Search for the cell housing the specified text and yield its (X, Y) center coordinate. 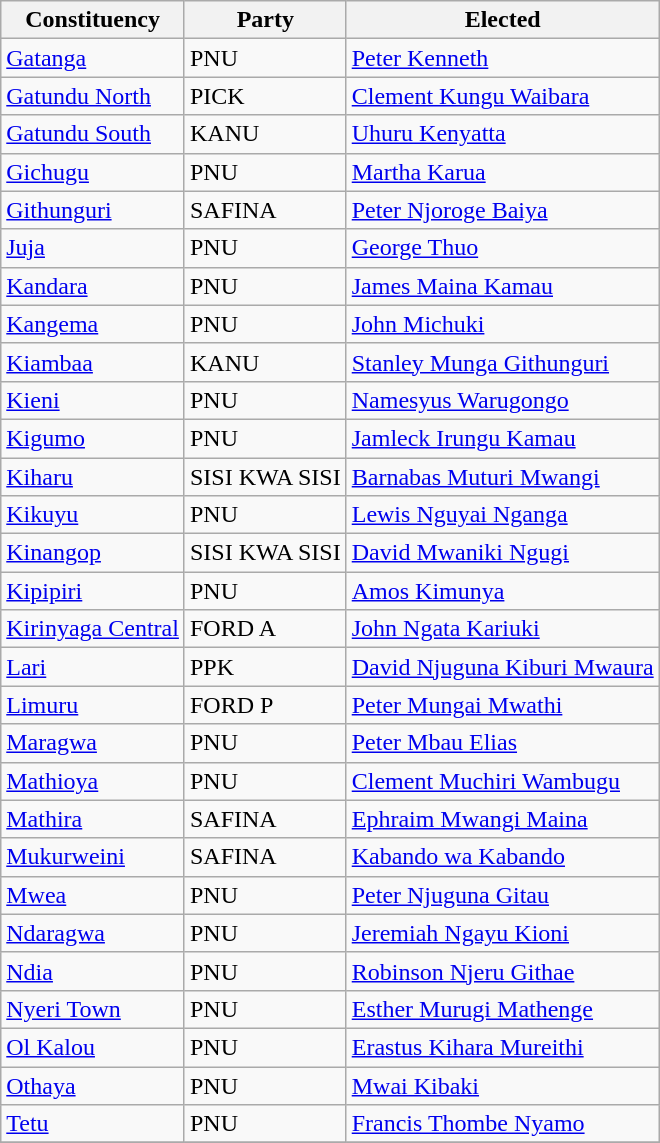
Jeremiah Ngayu Kioni (502, 933)
PICK (265, 96)
Kikuyu (93, 515)
Kieni (93, 400)
Lewis Nguyai Nganga (502, 515)
Kigumo (93, 438)
Clement Kungu Waibara (502, 96)
John Michuki (502, 324)
James Maina Kamau (502, 286)
Kiambaa (93, 362)
Clement Muchiri Wambugu (502, 781)
Peter Njuguna Gitau (502, 895)
Namesyus Warugongo (502, 400)
Constituency (93, 20)
Kiharu (93, 477)
Gichugu (93, 172)
Stanley Munga Githunguri (502, 362)
Kandara (93, 286)
Ndaragwa (93, 933)
John Ngata Kariuki (502, 629)
Othaya (93, 1085)
FORD P (265, 705)
Jamleck Irungu Kamau (502, 438)
Peter Njoroge Baiya (502, 210)
George Thuo (502, 248)
Robinson Njeru Githae (502, 971)
Esther Murugi Mathenge (502, 1009)
Kangema (93, 324)
Peter Mungai Mwathi (502, 705)
Kinangop (93, 553)
Ephraim Mwangi Maina (502, 819)
Kirinyaga Central (93, 629)
Kabando wa Kabando (502, 857)
Barnabas Muturi Mwangi (502, 477)
Gatundu North (93, 96)
Mathira (93, 819)
Juja (93, 248)
Gatundu South (93, 134)
David Njuguna Kiburi Mwaura (502, 667)
Francis Thombe Nyamo (502, 1124)
Nyeri Town (93, 1009)
FORD A (265, 629)
Ndia (93, 971)
Ol Kalou (93, 1047)
Mwea (93, 895)
Mathioya (93, 781)
Gatanga (93, 58)
Uhuru Kenyatta (502, 134)
PPK (265, 667)
Kipipiri (93, 591)
Maragwa (93, 743)
Peter Kenneth (502, 58)
Tetu (93, 1124)
Martha Karua (502, 172)
Lari (93, 667)
Elected (502, 20)
Erastus Kihara Mureithi (502, 1047)
Mwai Kibaki (502, 1085)
Amos Kimunya (502, 591)
Mukurweini (93, 857)
Limuru (93, 705)
David Mwaniki Ngugi (502, 553)
Githunguri (93, 210)
Party (265, 20)
Peter Mbau Elias (502, 743)
